Provide the [X, Y] coordinate of the cell's center where the given text is located.  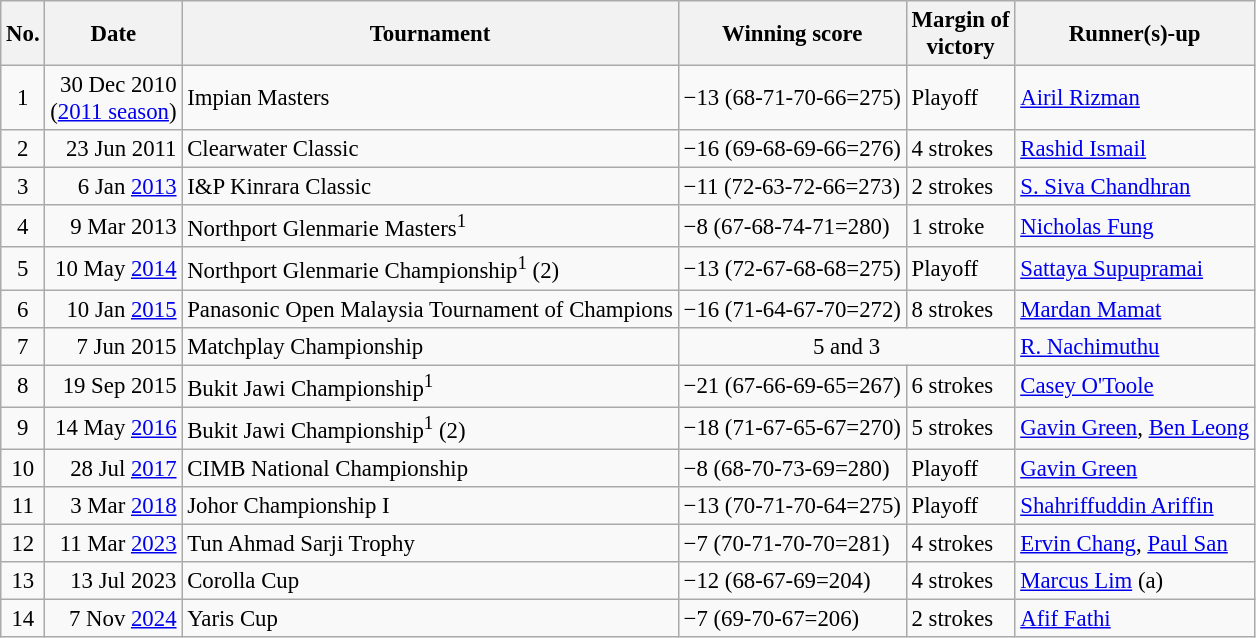
3 [23, 187]
13 [23, 581]
9 [23, 428]
−16 (71-64-67-70=272) [792, 309]
6 [23, 309]
3 Mar 2018 [114, 506]
28 Jul 2017 [114, 468]
Matchplay Championship [430, 346]
Afif Fathi [1135, 619]
19 Sep 2015 [114, 386]
S. Siva Chandhran [1135, 187]
−13 (72-67-68-68=275) [792, 269]
Shahriffuddin Ariffin [1135, 506]
−8 (68-70-73-69=280) [792, 468]
Sattaya Supupramai [1135, 269]
−21 (67-66-69-65=267) [792, 386]
11 [23, 506]
Ervin Chang, Paul San [1135, 543]
Margin ofvictory [960, 34]
2 [23, 149]
8 [23, 386]
7 [23, 346]
12 [23, 543]
5 strokes [960, 428]
6 strokes [960, 386]
30 Dec 2010(2011 season) [114, 98]
I&P Kinrara Classic [430, 187]
Bukit Jawi Championship1 (2) [430, 428]
5 [23, 269]
10 [23, 468]
7 Jun 2015 [114, 346]
−16 (69-68-69-66=276) [792, 149]
10 May 2014 [114, 269]
9 Mar 2013 [114, 226]
1 stroke [960, 226]
Mardan Mamat [1135, 309]
14 May 2016 [114, 428]
1 [23, 98]
R. Nachimuthu [1135, 346]
Marcus Lim (a) [1135, 581]
−7 (70-71-70-70=281) [792, 543]
−11 (72-63-72-66=273) [792, 187]
−12 (68-67-69=204) [792, 581]
Tun Ahmad Sarji Trophy [430, 543]
Northport Glenmarie Masters1 [430, 226]
Winning score [792, 34]
Corolla Cup [430, 581]
Northport Glenmarie Championship1 (2) [430, 269]
CIMB National Championship [430, 468]
−13 (68-71-70-66=275) [792, 98]
−13 (70-71-70-64=275) [792, 506]
Casey O'Toole [1135, 386]
Gavin Green, Ben Leong [1135, 428]
Impian Masters [430, 98]
7 Nov 2024 [114, 619]
23 Jun 2011 [114, 149]
Tournament [430, 34]
10 Jan 2015 [114, 309]
11 Mar 2023 [114, 543]
Clearwater Classic [430, 149]
6 Jan 2013 [114, 187]
Yaris Cup [430, 619]
Johor Championship I [430, 506]
14 [23, 619]
Runner(s)-up [1135, 34]
Bukit Jawi Championship1 [430, 386]
−7 (69-70-67=206) [792, 619]
−8 (67-68-74-71=280) [792, 226]
No. [23, 34]
Gavin Green [1135, 468]
8 strokes [960, 309]
Nicholas Fung [1135, 226]
4 [23, 226]
Rashid Ismail [1135, 149]
Airil Rizman [1135, 98]
5 and 3 [846, 346]
Date [114, 34]
−18 (71-67-65-67=270) [792, 428]
Panasonic Open Malaysia Tournament of Champions [430, 309]
13 Jul 2023 [114, 581]
